Search for the cell housing the specified text and yield its [X, Y] center coordinate. 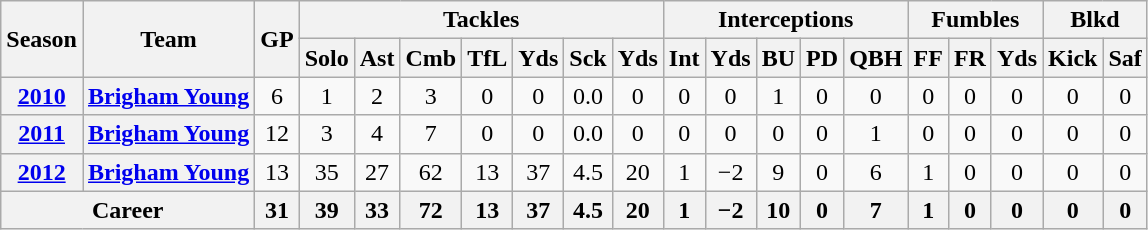
Season [42, 39]
9 [778, 172]
39 [326, 210]
Tackles [481, 20]
Interceptions [786, 20]
Blkd [1096, 20]
Ast [377, 58]
FF [928, 58]
QBH [876, 58]
72 [431, 210]
Career [128, 210]
Team [168, 39]
2012 [42, 172]
2011 [42, 134]
27 [377, 172]
62 [431, 172]
Int [684, 58]
BU [778, 58]
10 [778, 210]
Cmb [431, 58]
GP [277, 39]
12 [277, 134]
33 [377, 210]
PD [822, 58]
Fumbles [976, 20]
35 [326, 172]
Saf [1125, 58]
2010 [42, 96]
4 [377, 134]
Solo [326, 58]
FR [970, 58]
TfL [488, 58]
Sck [588, 58]
2 [377, 96]
31 [277, 210]
Kick [1073, 58]
